From the cell containing the given text, extract its center point as [X, Y] coordinate. 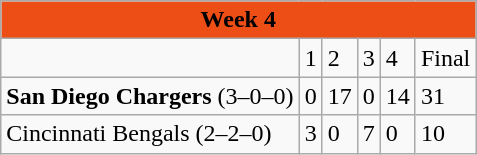
2 [340, 58]
10 [445, 134]
San Diego Chargers (3–0–0) [150, 96]
Week 4 [238, 20]
Final [445, 58]
1 [310, 58]
17 [340, 96]
4 [398, 58]
Cincinnati Bengals (2–2–0) [150, 134]
14 [398, 96]
31 [445, 96]
7 [368, 134]
